Return the (x, y) coordinate for the center point of the cell that contains the specified text.  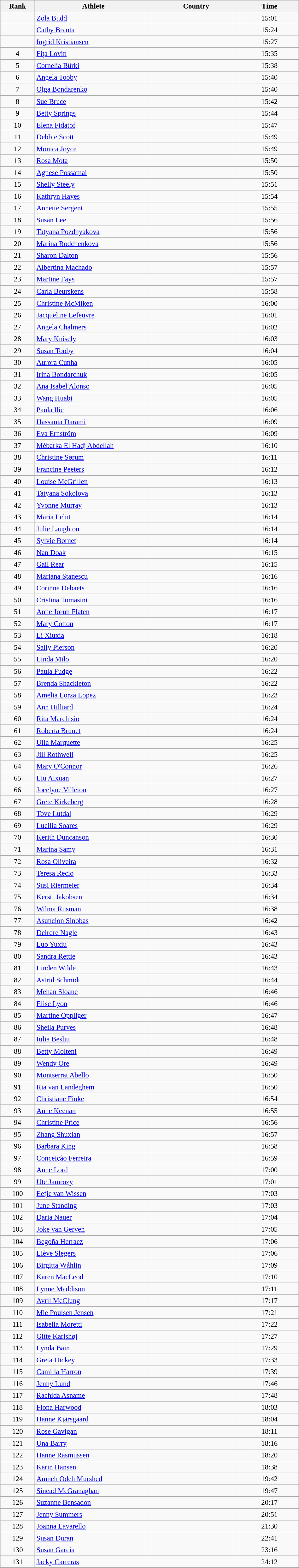
88 (18, 1051)
16:57 (269, 1134)
111 (18, 1324)
Tatyana Sokolova (93, 493)
72 (18, 861)
16:30 (269, 837)
69 (18, 826)
16:47 (269, 1016)
Mariana Stanescu (93, 576)
Rose Gavigan (93, 1431)
14 (18, 172)
5 (18, 66)
Suzanne Bensadon (93, 1503)
18:16 (269, 1443)
Zola Budd (93, 18)
Betty Molteni (93, 1051)
Anne Lord (93, 1170)
Christine Price (93, 1123)
Lucilia Soares (93, 826)
Joanna Lavarello (93, 1526)
Rosa Oliveira (93, 861)
80 (18, 956)
87 (18, 1040)
Betty Springs (93, 113)
86 (18, 1028)
15:54 (269, 196)
98 (18, 1170)
44 (18, 529)
Mie Poulsen Jensen (93, 1312)
18:11 (269, 1431)
100 (18, 1194)
Gitte Karlshøj (93, 1336)
Montserrat Abello (93, 1075)
28 (18, 339)
53 (18, 636)
91 (18, 1087)
42 (18, 505)
15:01 (269, 18)
16:01 (269, 315)
110 (18, 1312)
23 (18, 280)
Fiona Harwood (93, 1408)
21:30 (269, 1526)
29 (18, 351)
Avril McClung (93, 1301)
Christiane Finke (93, 1099)
18:03 (269, 1408)
85 (18, 1016)
Liève Slegers (93, 1253)
Irina Bondarchuk (93, 374)
17:39 (269, 1372)
17:33 (269, 1360)
70 (18, 837)
Yvonne Murray (93, 505)
16:42 (269, 921)
83 (18, 992)
106 (18, 1265)
Cathy Branta (93, 30)
10 (18, 125)
Astrid Schmidt (93, 980)
50 (18, 600)
62 (18, 743)
12 (18, 149)
Ulla Marquette (93, 743)
Wilma Rusman (93, 909)
117 (18, 1396)
Ann Hilliard (93, 707)
Begoña Herraez (93, 1241)
16:02 (269, 327)
39 (18, 469)
45 (18, 541)
8 (18, 101)
Paula Ilie (93, 410)
47 (18, 564)
23:16 (269, 1550)
Jacqueline Lefeuvre (93, 315)
103 (18, 1229)
123 (18, 1467)
11 (18, 137)
125 (18, 1491)
19:42 (269, 1479)
113 (18, 1348)
78 (18, 932)
64 (18, 766)
18 (18, 220)
Christine McMiken (93, 303)
13 (18, 161)
Jill Rothwell (93, 754)
99 (18, 1182)
74 (18, 885)
26 (18, 315)
38 (18, 458)
Una Barry (93, 1443)
94 (18, 1123)
15:42 (269, 101)
Elise Lyon (93, 1004)
16:33 (269, 873)
67 (18, 802)
102 (18, 1218)
Cristina Tomasini (93, 600)
61 (18, 731)
Camilla Harron (93, 1372)
Deirdre Nagle (93, 932)
65 (18, 778)
Ute Jamrozy (93, 1182)
81 (18, 968)
118 (18, 1408)
22:41 (269, 1538)
16:54 (269, 1099)
Corinne Debaets (93, 588)
15 (18, 184)
Sylvie Bornet (93, 541)
Martine Oppliger (93, 1016)
16:06 (269, 410)
Luo Yuxiu (93, 944)
Marina Samy (93, 849)
105 (18, 1253)
101 (18, 1206)
Cornelia Bürki (93, 66)
Mébarka El Hadj Abdellah (93, 446)
Ria van Landeghem (93, 1087)
96 (18, 1146)
Li Xiuxia (93, 636)
33 (18, 398)
Hanne Kjärsgaard (93, 1420)
Fiţa Lovin (93, 54)
48 (18, 576)
Brenda Shackleton (93, 683)
16:12 (269, 469)
20:17 (269, 1503)
20:51 (269, 1514)
73 (18, 873)
16:59 (269, 1158)
77 (18, 921)
18:38 (269, 1467)
Christine Sørum (93, 458)
17:11 (269, 1289)
Eefje van Wissen (93, 1194)
109 (18, 1301)
121 (18, 1443)
130 (18, 1550)
Mary Cotton (93, 624)
Linden Wilde (93, 968)
Lynda Bain (93, 1348)
Grete Kirkeberg (93, 802)
Martine Fays (93, 280)
Mehan Sloane (93, 992)
90 (18, 1075)
16:44 (269, 980)
Teresa Recio (93, 873)
15:38 (269, 66)
49 (18, 588)
68 (18, 814)
129 (18, 1538)
Albertina Machado (93, 268)
17:21 (269, 1312)
36 (18, 434)
4 (18, 54)
15:58 (269, 291)
Wang Huabi (93, 398)
Liu Aixuan (93, 778)
31 (18, 374)
Mary Knisely (93, 339)
9 (18, 113)
Louise McGrillen (93, 481)
15:44 (269, 113)
Rachida Asname (93, 1396)
34 (18, 410)
Rita Marchisio (93, 719)
Asuncion Sinobas (93, 921)
66 (18, 790)
51 (18, 612)
Francine Peeters (93, 469)
76 (18, 909)
18:20 (269, 1455)
75 (18, 897)
Angela Tooby (93, 77)
June Standing (93, 1206)
17:46 (269, 1384)
Sandra Rettie (93, 956)
Zhang Shuxian (93, 1134)
Country (196, 6)
Susi Riermeier (93, 885)
127 (18, 1514)
16:58 (269, 1146)
Linda Milo (93, 660)
Greta Hickey (93, 1360)
Rank (18, 6)
24 (18, 291)
15:27 (269, 42)
Jenny Lund (93, 1384)
Jenny Summers (93, 1514)
16:11 (269, 458)
16:18 (269, 636)
Roberta Brunet (93, 731)
Kerith Duncanson (93, 837)
Shelly Steely (93, 184)
17 (18, 208)
19:47 (269, 1491)
Aurora Cunha (93, 363)
32 (18, 386)
17:17 (269, 1301)
16:23 (269, 695)
116 (18, 1384)
Paula Fudge (93, 671)
16:38 (269, 909)
Anne Keenan (93, 1111)
104 (18, 1241)
Ana Isabel Alonso (93, 386)
24:12 (269, 1562)
Sheila Purves (93, 1028)
17:27 (269, 1336)
15:35 (269, 54)
22 (18, 268)
Sinead McGranaghan (93, 1491)
35 (18, 422)
131 (18, 1562)
40 (18, 481)
Debbie Scott (93, 137)
18:04 (269, 1420)
115 (18, 1372)
16:31 (269, 849)
Elena Fidatof (93, 125)
Time (269, 6)
37 (18, 446)
Daria Nauer (93, 1218)
17:04 (269, 1218)
114 (18, 1360)
55 (18, 660)
82 (18, 980)
17:01 (269, 1182)
Birgitta Wåhlin (93, 1265)
60 (18, 719)
Kersti Jakobsen (93, 897)
15:51 (269, 184)
Annette Sergent (93, 208)
Nan Doak (93, 552)
79 (18, 944)
108 (18, 1289)
Olga Bondarenko (93, 89)
17:29 (269, 1348)
63 (18, 754)
Marina Rodchenkova (93, 244)
17:09 (269, 1265)
Ingrid Kristiansen (93, 42)
95 (18, 1134)
Julie Laughton (93, 529)
Athlete (93, 6)
Carla Beurskens (93, 291)
Maria Lelut (93, 517)
Anne Jorun Flaten (93, 612)
Wendy Ore (93, 1063)
Sue Bruce (93, 101)
20 (18, 244)
Isabella Moretti (93, 1324)
16:56 (269, 1123)
52 (18, 624)
Eva Ernström (93, 434)
7 (18, 89)
Tove Lutdal (93, 814)
Karin Hansen (93, 1467)
16:55 (269, 1111)
54 (18, 648)
21 (18, 256)
Amelia Lorza Lopez (93, 695)
97 (18, 1158)
Hanne Rasmussen (93, 1455)
41 (18, 493)
15:24 (269, 30)
92 (18, 1099)
30 (18, 363)
16 (18, 196)
Tatyana Pozdnyakova (93, 232)
119 (18, 1420)
16:28 (269, 802)
120 (18, 1431)
Rosa Mota (93, 161)
17:10 (269, 1277)
15:47 (269, 125)
Lynne Maddison (93, 1289)
112 (18, 1336)
17:48 (269, 1396)
128 (18, 1526)
Angela Chalmers (93, 327)
Mary O'Connor (93, 766)
6 (18, 77)
Iulia Besliu (93, 1040)
Susan Garcia (93, 1550)
56 (18, 671)
16:26 (269, 766)
126 (18, 1503)
27 (18, 327)
58 (18, 695)
Karen MacLeod (93, 1277)
43 (18, 517)
15:55 (269, 208)
Susan Tooby (93, 351)
Kathryn Hayes (93, 196)
Conceição Ferreira (93, 1158)
16:00 (269, 303)
124 (18, 1479)
Hassania Darami (93, 422)
16:03 (269, 339)
122 (18, 1455)
Gail Rear (93, 564)
25 (18, 303)
Susan Lee (93, 220)
57 (18, 683)
Susan Duran (93, 1538)
Barbara King (93, 1146)
Sharon Dalton (93, 256)
107 (18, 1277)
93 (18, 1111)
17:22 (269, 1324)
Monica Joyce (93, 149)
Amneh Odeh Murshed (93, 1479)
16:04 (269, 351)
89 (18, 1063)
16:10 (269, 446)
17:05 (269, 1229)
17:00 (269, 1170)
Agnese Possamai (93, 172)
Joke van Gerven (93, 1229)
Jacky Carreras (93, 1562)
16:32 (269, 861)
19 (18, 232)
Jocelyne Villeton (93, 790)
84 (18, 1004)
59 (18, 707)
Sally Pierson (93, 648)
46 (18, 552)
71 (18, 849)
